For the text-containing cell, return its midpoint in [x, y] coordinate format. 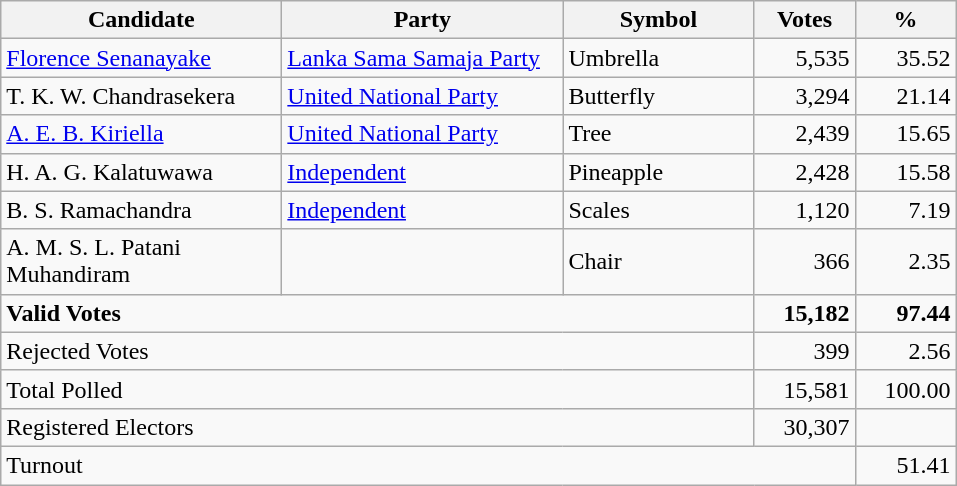
Symbol [658, 20]
Total Polled [378, 389]
Florence Senanayake [142, 58]
T. K. W. Chandrasekera [142, 96]
A. E. B. Kiriella [142, 134]
Umbrella [658, 58]
2.35 [906, 262]
Pineapple [658, 172]
21.14 [906, 96]
2.56 [906, 351]
Votes [804, 20]
15,182 [804, 313]
1,120 [804, 210]
H. A. G. Kalatuwawa [142, 172]
% [906, 20]
Candidate [142, 20]
35.52 [906, 58]
Party [422, 20]
15.65 [906, 134]
Scales [658, 210]
Tree [658, 134]
Valid Votes [378, 313]
30,307 [804, 427]
Lanka Sama Samaja Party [422, 58]
Rejected Votes [378, 351]
B. S. Ramachandra [142, 210]
5,535 [804, 58]
A. M. S. L. Patani Muhandiram [142, 262]
Butterfly [658, 96]
366 [804, 262]
51.41 [906, 465]
399 [804, 351]
Chair [658, 262]
15,581 [804, 389]
15.58 [906, 172]
7.19 [906, 210]
100.00 [906, 389]
3,294 [804, 96]
Registered Electors [378, 427]
97.44 [906, 313]
Turnout [428, 465]
2,428 [804, 172]
2,439 [804, 134]
